Pinpoint the cell where the given text exists, returning its (X, Y) midpoint coordinate. 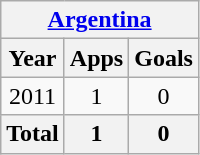
Year (33, 58)
Goals (164, 58)
Apps (96, 58)
Argentina (100, 20)
Total (33, 134)
2011 (33, 96)
